Detect which cell encompasses the target text, then output its (X, Y) center coordinate. 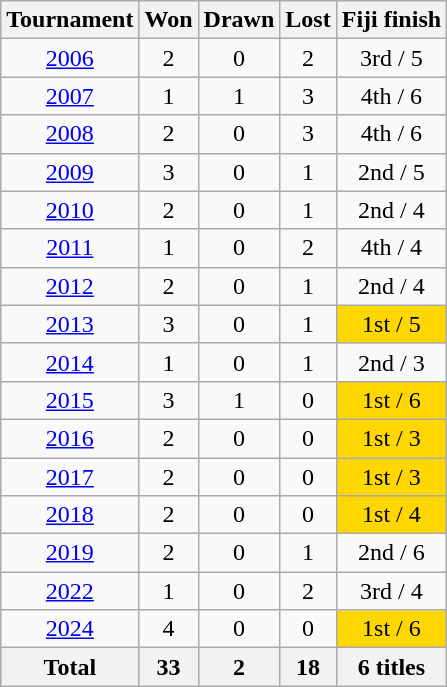
1st / 4 (391, 515)
Tournament (70, 20)
2006 (70, 58)
2018 (70, 515)
3rd / 4 (391, 591)
6 titles (391, 667)
2024 (70, 629)
2nd / 3 (391, 362)
2011 (70, 248)
2015 (70, 400)
2nd / 5 (391, 172)
2014 (70, 362)
2022 (70, 591)
1st / 5 (391, 324)
2008 (70, 134)
Total (70, 667)
Fiji finish (391, 20)
2019 (70, 553)
33 (168, 667)
Won (168, 20)
3rd / 5 (391, 58)
2013 (70, 324)
2017 (70, 477)
Lost (308, 20)
4 (168, 629)
2nd / 6 (391, 553)
2016 (70, 438)
2007 (70, 96)
18 (308, 667)
2010 (70, 210)
2012 (70, 286)
4th / 4 (391, 248)
2009 (70, 172)
Drawn (239, 20)
